Detect which cell encompasses the target text, then output its (x, y) center coordinate. 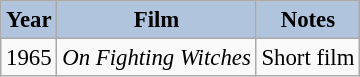
Notes (308, 20)
On Fighting Witches (156, 58)
Film (156, 20)
1965 (29, 58)
Short film (308, 58)
Year (29, 20)
